Capture the cell that displays the provided text and extract its [X, Y] central coordinate. 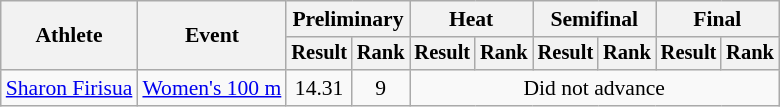
Athlete [70, 36]
Final [718, 19]
Women's 100 m [212, 88]
Event [212, 36]
9 [381, 88]
14.31 [319, 88]
Heat [472, 19]
Preliminary [348, 19]
Did not advance [594, 88]
Semifinal [594, 19]
Sharon Firisua [70, 88]
